Identify which cell holds the provided text, then report its (x, y) central coordinate. 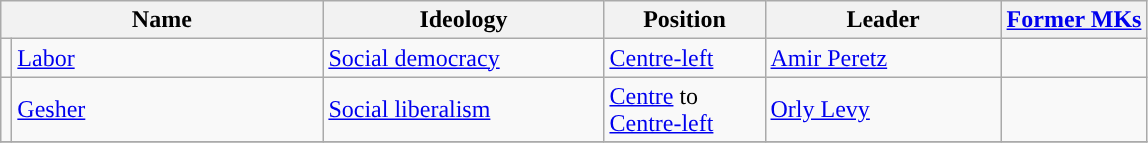
Centre-left (684, 58)
Amir Peretz (883, 58)
Gesher (168, 110)
Centre to Centre-left (684, 110)
Orly Levy (883, 110)
Ideology (464, 20)
Labor (168, 58)
Leader (883, 20)
Former MKs (1074, 20)
Social liberalism (464, 110)
Position (684, 20)
Social democracy (464, 58)
Name (162, 20)
